Pinpoint the cell where the given text exists, returning its [X, Y] midpoint coordinate. 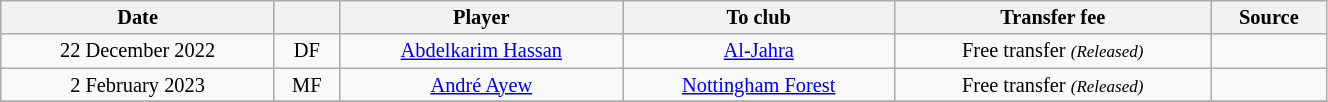
Transfer fee [1052, 17]
Source [1268, 17]
Player [481, 17]
2 February 2023 [138, 85]
22 December 2022 [138, 51]
Date [138, 17]
Nottingham Forest [758, 85]
André Ayew [481, 85]
To club [758, 17]
Al-Jahra [758, 51]
Abdelkarim Hassan [481, 51]
DF [306, 51]
MF [306, 85]
